Scan for the cell matching the given text and deliver its [X, Y] coordinate at center. 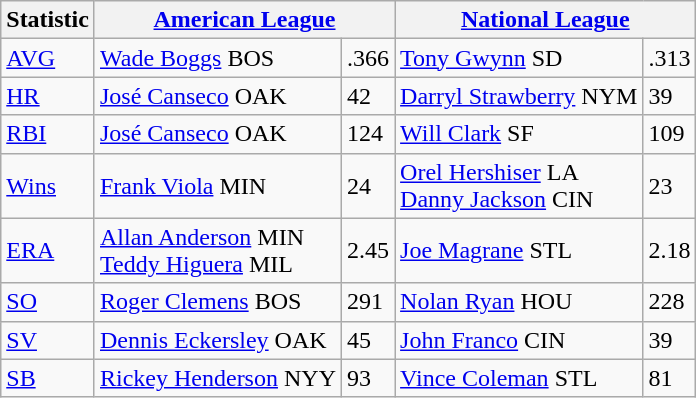
291 [368, 302]
SO [48, 302]
HR [48, 96]
Tony Gwynn SD [519, 58]
National League [546, 20]
Dennis Eckersley OAK [218, 340]
2.18 [670, 250]
ERA [48, 250]
.313 [670, 58]
Allan Anderson MINTeddy Higuera MIL [218, 250]
RBI [48, 134]
Nolan Ryan HOU [519, 302]
.366 [368, 58]
Will Clark SF [519, 134]
Orel Hershiser LADanny Jackson CIN [519, 186]
American League [244, 20]
93 [368, 378]
SB [48, 378]
Wins [48, 186]
Roger Clemens BOS [218, 302]
24 [368, 186]
AVG [48, 58]
124 [368, 134]
Statistic [48, 20]
John Franco CIN [519, 340]
109 [670, 134]
Joe Magrane STL [519, 250]
Vince Coleman STL [519, 378]
SV [48, 340]
Wade Boggs BOS [218, 58]
Darryl Strawberry NYM [519, 96]
Frank Viola MIN [218, 186]
23 [670, 186]
45 [368, 340]
2.45 [368, 250]
81 [670, 378]
42 [368, 96]
228 [670, 302]
Rickey Henderson NYY [218, 378]
